Search for the cell housing the specified text and yield its [x, y] center coordinate. 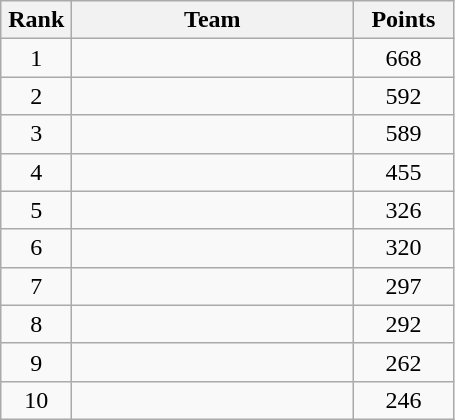
Team [212, 20]
2 [36, 96]
5 [36, 210]
326 [404, 210]
455 [404, 172]
592 [404, 96]
320 [404, 248]
3 [36, 134]
8 [36, 324]
297 [404, 286]
6 [36, 248]
7 [36, 286]
10 [36, 400]
668 [404, 58]
1 [36, 58]
589 [404, 134]
246 [404, 400]
9 [36, 362]
4 [36, 172]
292 [404, 324]
262 [404, 362]
Points [404, 20]
Rank [36, 20]
